Find where the given text appears and provide that cell's center as [X, Y] coordinate. 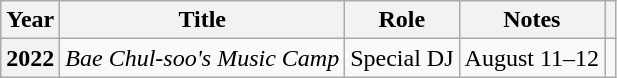
2022 [30, 58]
August 11–12 [532, 58]
Bae Chul-soo's Music Camp [202, 58]
Role [402, 20]
Title [202, 20]
Notes [532, 20]
Year [30, 20]
Special DJ [402, 58]
